Locate the cell with the specified text and output its [x, y] center coordinate. 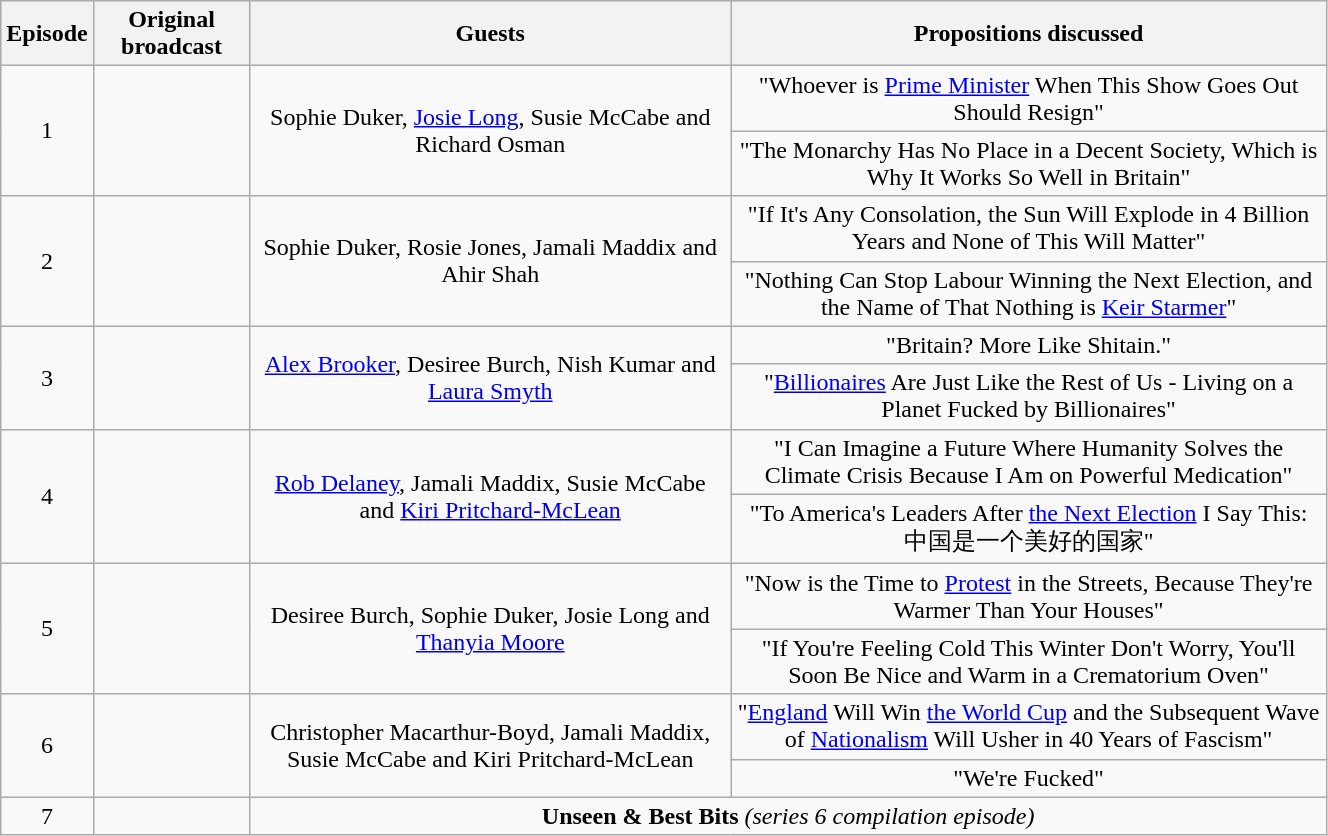
Guests [490, 34]
6 [47, 746]
Desiree Burch, Sophie Duker, Josie Long and Thanyia Moore [490, 629]
"We're Fucked" [1029, 778]
7 [47, 816]
3 [47, 378]
"Britain? More Like Shitain." [1029, 345]
Propositions discussed [1029, 34]
5 [47, 629]
"Whoever is Prime Minister When This Show Goes Out Should Resign" [1029, 98]
2 [47, 261]
Unseen & Best Bits (series 6 compilation episode) [788, 816]
Episode [47, 34]
4 [47, 496]
"If You're Feeling Cold This Winter Don't Worry, You'll Soon Be Nice and Warm in a Crematorium Oven" [1029, 662]
"Nothing Can Stop Labour Winning the Next Election, and the Name of That Nothing is Keir Starmer" [1029, 294]
Alex Brooker, Desiree Burch, Nish Kumar and Laura Smyth [490, 378]
"England Will Win the World Cup and the Subsequent Wave of Nationalism Will Usher in 40 Years of Fascism" [1029, 726]
Original broadcast [172, 34]
Rob Delaney, Jamali Maddix, Susie McCabe and Kiri Pritchard-McLean [490, 496]
"If It's Any Consolation, the Sun Will Explode in 4 Billion Years and None of This Will Matter" [1029, 228]
Sophie Duker, Josie Long, Susie McCabe and Richard Osman [490, 131]
Sophie Duker, Rosie Jones, Jamali Maddix and Ahir Shah [490, 261]
Christopher Macarthur-Boyd, Jamali Maddix, Susie McCabe and Kiri Pritchard-McLean [490, 746]
"Now is the Time to Protest in the Streets, Because They're Warmer Than Your Houses" [1029, 596]
1 [47, 131]
"Billionaires Are Just Like the Rest of Us - Living on a Planet Fucked by Billionaires" [1029, 396]
"I Can Imagine a Future Where Humanity Solves the Climate Crisis Because I Am on Powerful Medication" [1029, 462]
"The Monarchy Has No Place in a Decent Society, Which is Why It Works So Well in Britain" [1029, 164]
"To America's Leaders After the Next Election I Say This: 中国是一个美好的国家" [1029, 529]
